Return the [x, y] coordinate for the center point of the cell that contains the specified text.  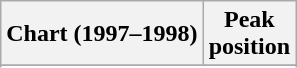
Chart (1997–1998) [102, 34]
Peakposition [249, 34]
